Scan for the cell matching the given text and deliver its [X, Y] coordinate at center. 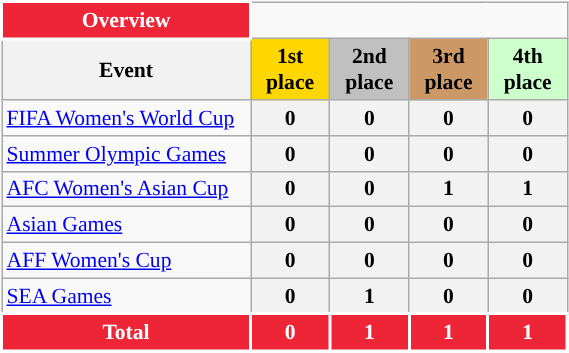
Total [126, 332]
AFF Women's Cup [126, 261]
1st place [290, 70]
SEA Games [126, 296]
2nd place [370, 70]
FIFA Women's World Cup [126, 118]
AFC Women's Asian Cup [126, 189]
Asian Games [126, 225]
Overview [126, 20]
3rd place [448, 70]
4th place [528, 70]
Event [126, 70]
Summer Olympic Games [126, 154]
